Capture the cell that displays the provided text and extract its (x, y) central coordinate. 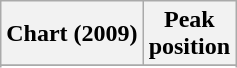
Peakposition (189, 34)
Chart (2009) (72, 34)
